Extract the [x, y] coordinate from the center of the cell holding the provided text.  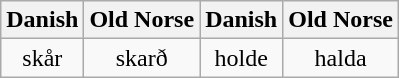
skår [42, 58]
skarð [142, 58]
halda [341, 58]
holde [242, 58]
